Output the (x, y) coordinate of the center of the cell containing the given text.  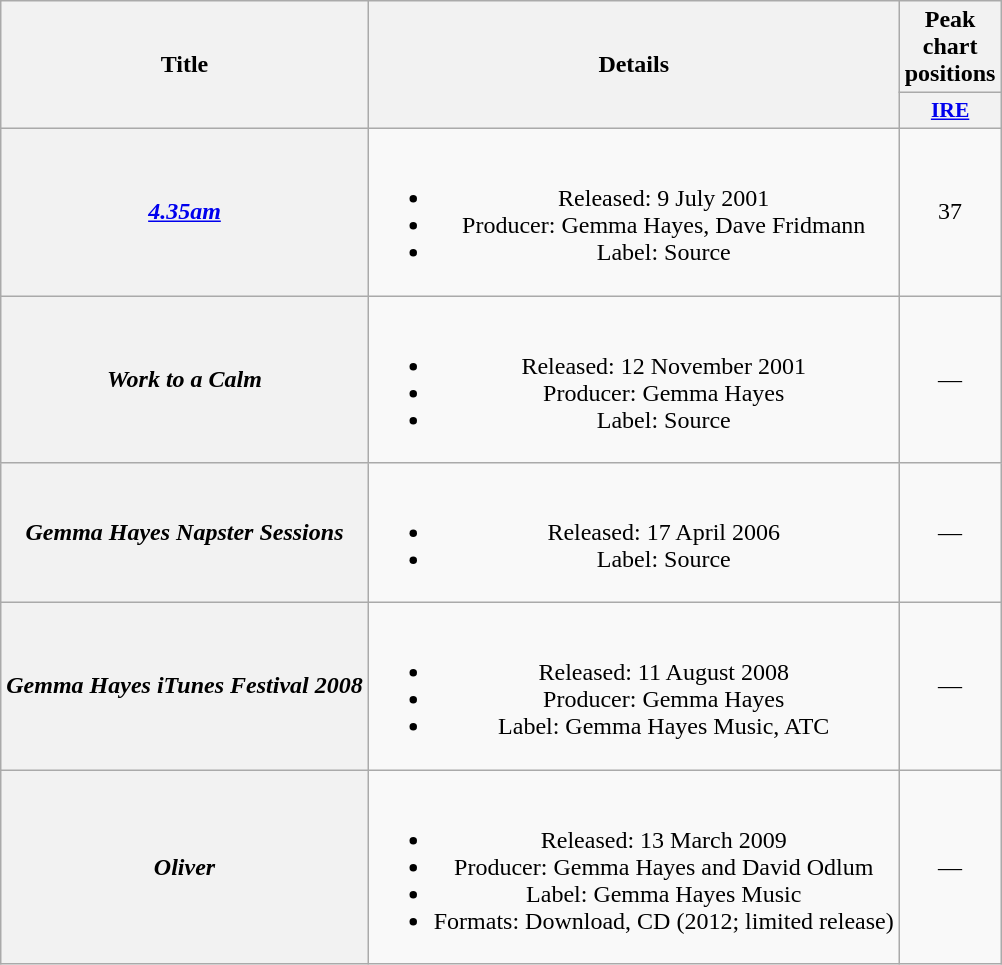
Work to a Calm (184, 380)
Gemma Hayes Napster Sessions (184, 533)
Released: 9 July 2001Producer: Gemma Hayes, Dave FridmannLabel: Source (634, 212)
IRE (950, 111)
Details (634, 65)
Peak chart positions (950, 47)
Title (184, 65)
Released: 12 November 2001Producer: Gemma HayesLabel: Source (634, 380)
Released: 13 March 2009Producer: Gemma Hayes and David OdlumLabel: Gemma Hayes MusicFormats: Download, CD (2012; limited release) (634, 867)
Oliver (184, 867)
37 (950, 212)
4.35am (184, 212)
Gemma Hayes iTunes Festival 2008 (184, 686)
Released: 11 August 2008Producer: Gemma HayesLabel: Gemma Hayes Music, ATC (634, 686)
Released: 17 April 2006Label: Source (634, 533)
